Identify which cell holds the provided text, then report its (x, y) central coordinate. 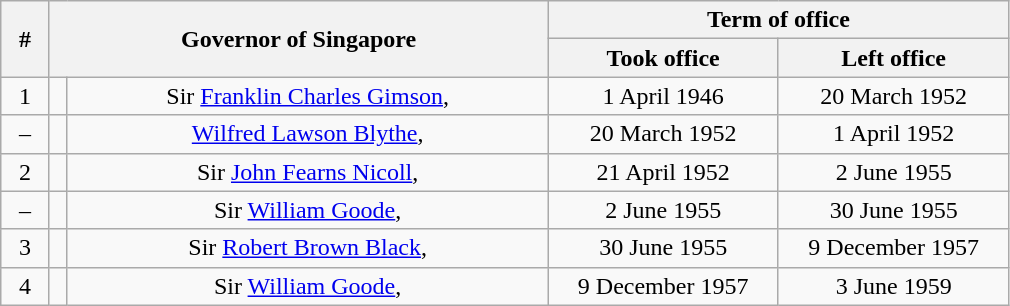
1 April 1952 (894, 134)
# (26, 39)
Wilfred Lawson Blythe, (307, 134)
Sir Franklin Charles Gimson, (307, 96)
2 (26, 172)
Term of office (778, 20)
Sir Robert Brown Black, (307, 248)
1 (26, 96)
Left office (894, 58)
Governor of Singapore (298, 39)
3 June 1959 (894, 286)
3 (26, 248)
Took office (664, 58)
21 April 1952 (664, 172)
4 (26, 286)
Sir John Fearns Nicoll, (307, 172)
1 April 1946 (664, 96)
